Identify which cell holds the provided text, then report its (x, y) central coordinate. 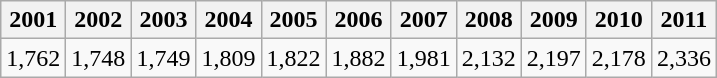
2010 (618, 20)
2003 (164, 20)
1,882 (358, 58)
2,197 (554, 58)
2002 (98, 20)
1,749 (164, 58)
2004 (228, 20)
2,132 (488, 58)
2011 (684, 20)
2006 (358, 20)
2009 (554, 20)
1,981 (424, 58)
2001 (34, 20)
2007 (424, 20)
2005 (294, 20)
2,178 (618, 58)
1,762 (34, 58)
1,822 (294, 58)
2,336 (684, 58)
1,809 (228, 58)
1,748 (98, 58)
2008 (488, 20)
